Pinpoint the cell where the given text exists, returning its (X, Y) midpoint coordinate. 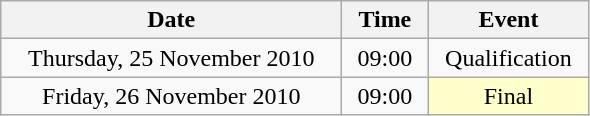
Friday, 26 November 2010 (172, 96)
Time (385, 20)
Qualification (508, 58)
Final (508, 96)
Date (172, 20)
Thursday, 25 November 2010 (172, 58)
Event (508, 20)
